Find where the given text appears and provide that cell's center as (x, y) coordinate. 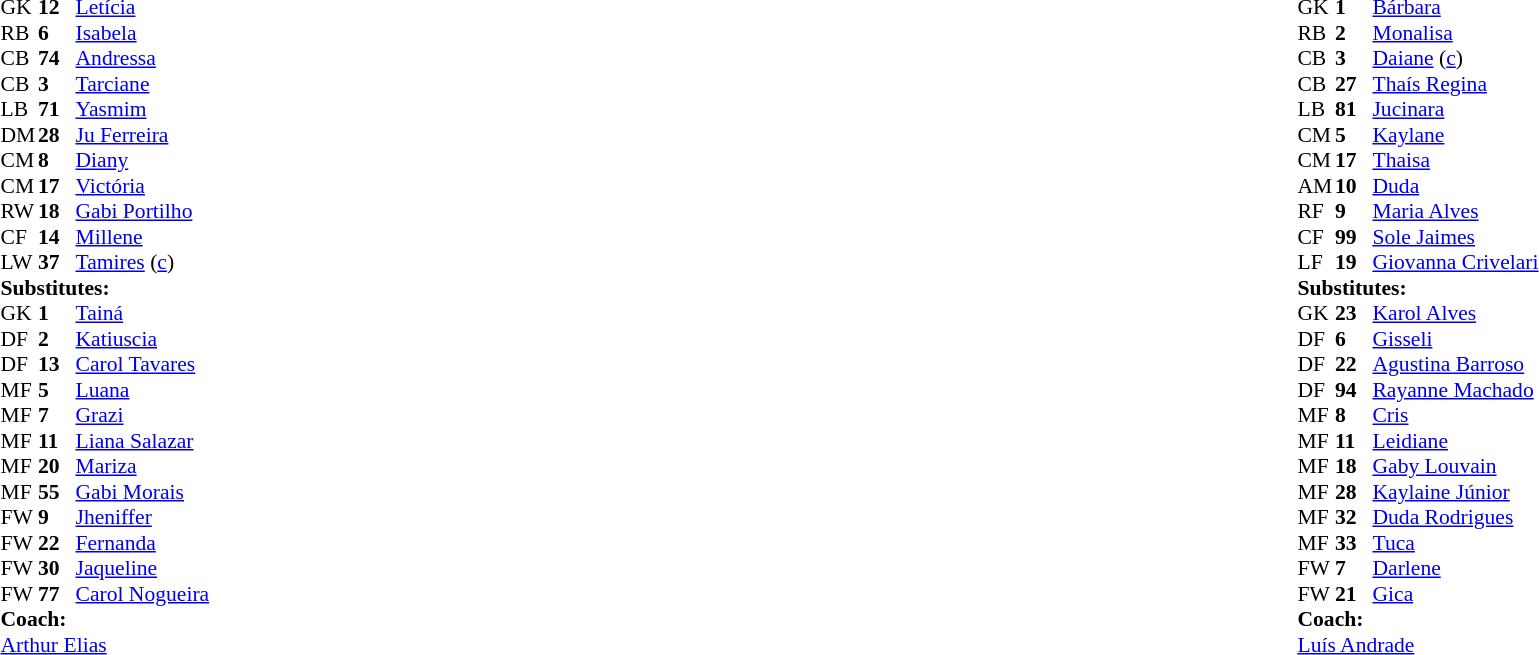
Tamires (c) (143, 263)
Gaby Louvain (1455, 467)
Duda (1455, 186)
RW (19, 211)
Ju Ferreira (143, 135)
23 (1354, 313)
13 (57, 365)
Carol Nogueira (143, 594)
Liana Salazar (143, 441)
Thaís Regina (1455, 84)
33 (1354, 543)
27 (1354, 84)
Kaylaine Júnior (1455, 492)
21 (1354, 594)
74 (57, 59)
37 (57, 263)
Andressa (143, 59)
DM (19, 135)
Rayanne Machado (1455, 390)
Jucinara (1455, 109)
Grazi (143, 415)
Thaisa (1455, 161)
99 (1354, 237)
Jheniffer (143, 517)
Giovanna Crivelari (1455, 263)
Sole Jaimes (1455, 237)
Darlene (1455, 569)
Jaqueline (143, 569)
Agustina Barroso (1455, 365)
77 (57, 594)
Carol Tavares (143, 365)
Gabi Morais (143, 492)
94 (1354, 390)
Tuca (1455, 543)
Diany (143, 161)
Daiane (c) (1455, 59)
32 (1354, 517)
LW (19, 263)
55 (57, 492)
20 (57, 467)
Fernanda (143, 543)
Isabela (143, 33)
Karol Alves (1455, 313)
Leidiane (1455, 441)
Yasmim (143, 109)
Millene (143, 237)
Victória (143, 186)
30 (57, 569)
LF (1316, 263)
Gisseli (1455, 339)
Monalisa (1455, 33)
Luana (143, 390)
81 (1354, 109)
Maria Alves (1455, 211)
71 (57, 109)
1 (57, 313)
14 (57, 237)
Kaylane (1455, 135)
Gabi Portilho (143, 211)
RF (1316, 211)
Duda Rodrigues (1455, 517)
Tarciane (143, 84)
10 (1354, 186)
Katiuscia (143, 339)
Cris (1455, 415)
19 (1354, 263)
AM (1316, 186)
Tainá (143, 313)
Gica (1455, 594)
Mariza (143, 467)
